Return the (x, y) coordinate for the center point of the cell that contains the specified text.  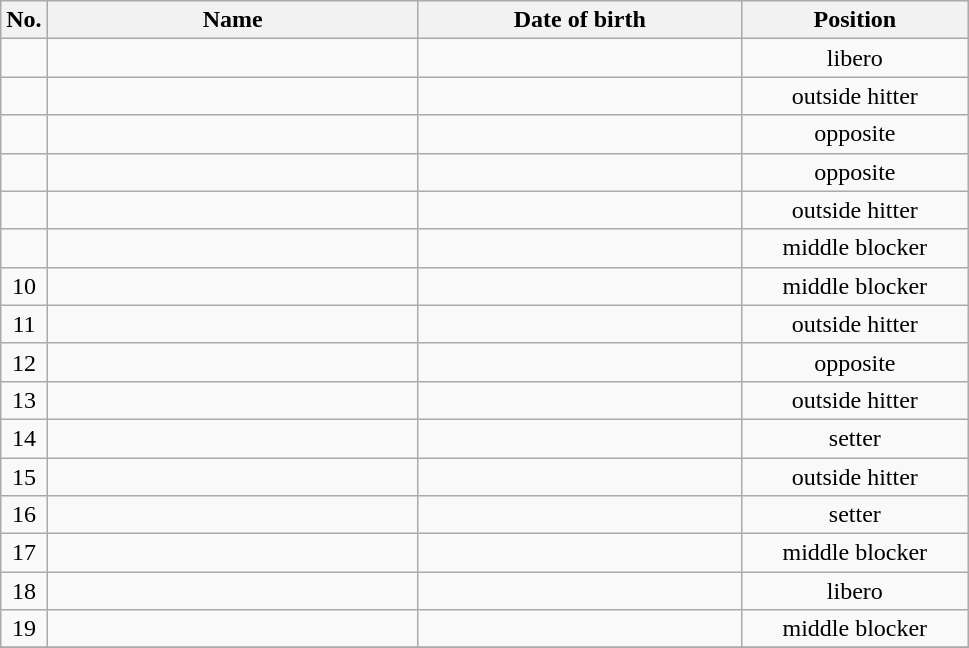
14 (24, 438)
10 (24, 286)
No. (24, 20)
12 (24, 362)
Date of birth (580, 20)
11 (24, 324)
13 (24, 400)
18 (24, 591)
Name (232, 20)
17 (24, 553)
19 (24, 629)
16 (24, 515)
Position (854, 20)
15 (24, 477)
